For the text-containing cell, return its midpoint in (X, Y) coordinate format. 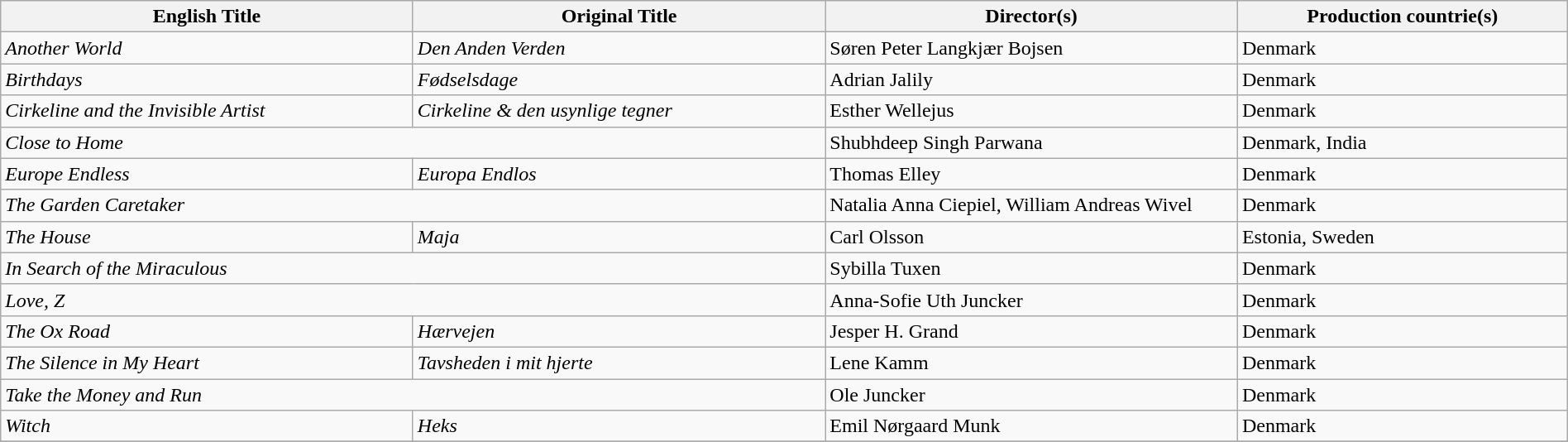
Denmark, India (1403, 142)
Director(s) (1032, 17)
Adrian Jalily (1032, 79)
Close to Home (414, 142)
Fødselsdage (619, 79)
Esther Wellejus (1032, 111)
Heks (619, 426)
Thomas Elley (1032, 174)
Jesper H. Grand (1032, 331)
Production countrie(s) (1403, 17)
Original Title (619, 17)
The Ox Road (207, 331)
Carl Olsson (1032, 237)
Ole Juncker (1032, 395)
Take the Money and Run (414, 395)
The House (207, 237)
Another World (207, 48)
Birthdays (207, 79)
Maja (619, 237)
Den Anden Verden (619, 48)
English Title (207, 17)
Anna-Sofie Uth Juncker (1032, 300)
Søren Peter Langkjær Bojsen (1032, 48)
Hærvejen (619, 331)
Cirkeline & den usynlige tegner (619, 111)
Tavsheden i mit hjerte (619, 363)
Europe Endless (207, 174)
Shubhdeep Singh Parwana (1032, 142)
Estonia, Sweden (1403, 237)
In Search of the Miraculous (414, 268)
Cirkeline and the Invisible Artist (207, 111)
Lene Kamm (1032, 363)
Love, Z (414, 300)
Sybilla Tuxen (1032, 268)
Natalia Anna Ciepiel, William Andreas Wivel (1032, 205)
The Garden Caretaker (414, 205)
The Silence in My Heart (207, 363)
Europa Endlos (619, 174)
Emil Nørgaard Munk (1032, 426)
Witch (207, 426)
